Capture the cell that displays the provided text and extract its (x, y) central coordinate. 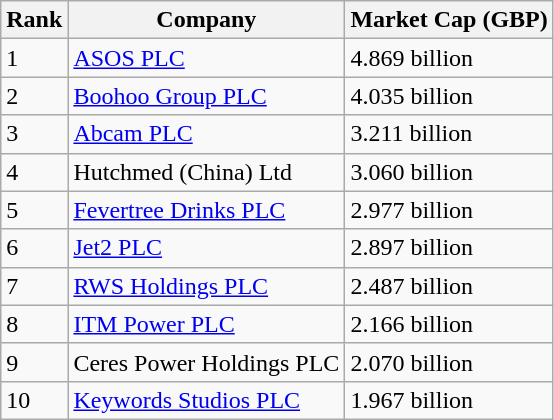
2.977 billion (449, 210)
2 (34, 96)
8 (34, 324)
5 (34, 210)
ITM Power PLC (206, 324)
Boohoo Group PLC (206, 96)
3 (34, 134)
Hutchmed (China) Ltd (206, 172)
9 (34, 362)
2.070 billion (449, 362)
4.869 billion (449, 58)
10 (34, 400)
2.166 billion (449, 324)
Company (206, 20)
Market Cap (GBP) (449, 20)
Fevertree Drinks PLC (206, 210)
7 (34, 286)
Keywords Studios PLC (206, 400)
6 (34, 248)
1.967 billion (449, 400)
4 (34, 172)
2.897 billion (449, 248)
RWS Holdings PLC (206, 286)
Rank (34, 20)
3.211 billion (449, 134)
1 (34, 58)
4.035 billion (449, 96)
3.060 billion (449, 172)
Abcam PLC (206, 134)
2.487 billion (449, 286)
Jet2 PLC (206, 248)
ASOS PLC (206, 58)
Ceres Power Holdings PLC (206, 362)
